Identify which cell holds the provided text, then report its (x, y) central coordinate. 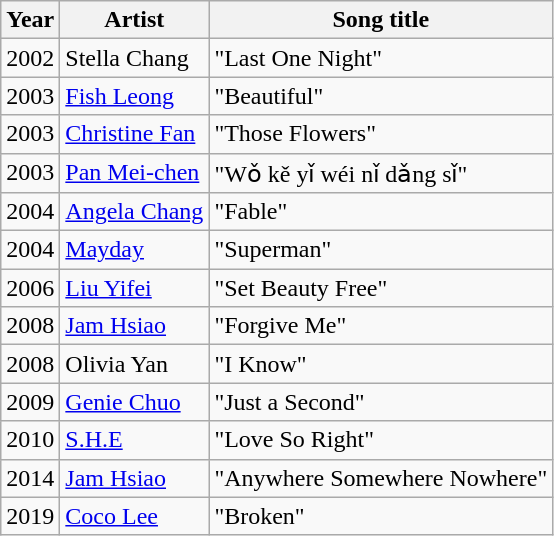
2002 (30, 58)
"Anywhere Somewhere Nowhere" (381, 478)
"Wǒ kě yǐ wéi nǐ dǎng sǐ" (381, 173)
Angela Chang (134, 212)
"Beautiful" (381, 96)
"Superman" (381, 250)
Artist (134, 20)
Pan Mei-chen (134, 173)
Stella Chang (134, 58)
"I Know" (381, 364)
Genie Chuo (134, 402)
Year (30, 20)
Liu Yifei (134, 288)
2009 (30, 402)
"Those Flowers" (381, 134)
"Broken" (381, 516)
2014 (30, 478)
"Fable" (381, 212)
Olivia Yan (134, 364)
"Love So Right" (381, 440)
2019 (30, 516)
Fish Leong (134, 96)
"Last One Night" (381, 58)
Song title (381, 20)
"Forgive Me" (381, 326)
S.H.E (134, 440)
Christine Fan (134, 134)
Mayday (134, 250)
Coco Lee (134, 516)
2006 (30, 288)
"Just a Second" (381, 402)
2010 (30, 440)
"Set Beauty Free" (381, 288)
